Provide the (x, y) coordinate of the cell's center where the given text is located.  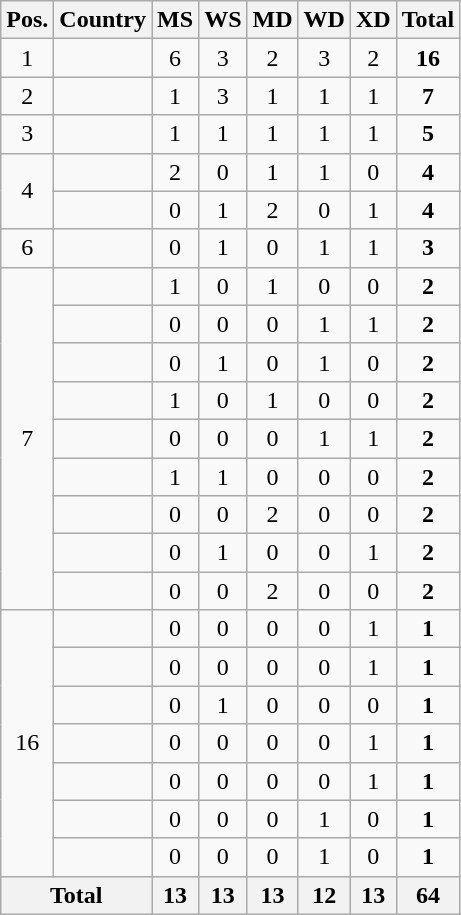
64 (428, 895)
WS (223, 20)
Pos. (28, 20)
5 (428, 134)
XD (373, 20)
MD (272, 20)
MS (176, 20)
WD (324, 20)
Country (103, 20)
12 (324, 895)
